For the text-containing cell, return its midpoint in (x, y) coordinate format. 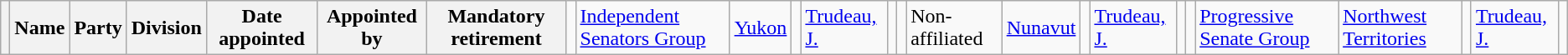
Party (98, 28)
Division (166, 28)
Date appointed (261, 28)
Yukon (761, 28)
Progressive Senate Group (1266, 28)
Independent Senators Group (652, 28)
Non-affiliated (954, 28)
Nunavut (1041, 28)
Name (40, 28)
Appointed by (372, 28)
Mandatory retirement (496, 28)
Northwest Territories (1400, 28)
